Locate the cell with the specified text and output its [X, Y] center coordinate. 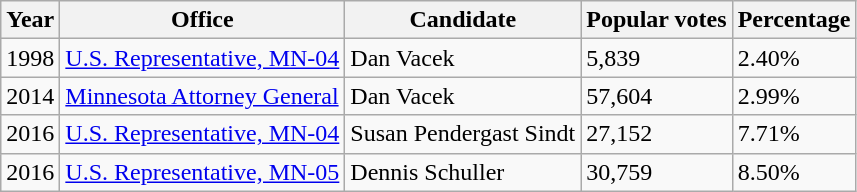
Susan Pendergast Sindt [463, 134]
30,759 [656, 172]
2014 [30, 96]
Percentage [794, 20]
2.40% [794, 58]
Candidate [463, 20]
Popular votes [656, 20]
27,152 [656, 134]
8.50% [794, 172]
7.71% [794, 134]
2.99% [794, 96]
1998 [30, 58]
57,604 [656, 96]
Dennis Schuller [463, 172]
U.S. Representative, MN-05 [202, 172]
5,839 [656, 58]
Office [202, 20]
Minnesota Attorney General [202, 96]
Year [30, 20]
